Locate the cell with the specified text and output its [x, y] center coordinate. 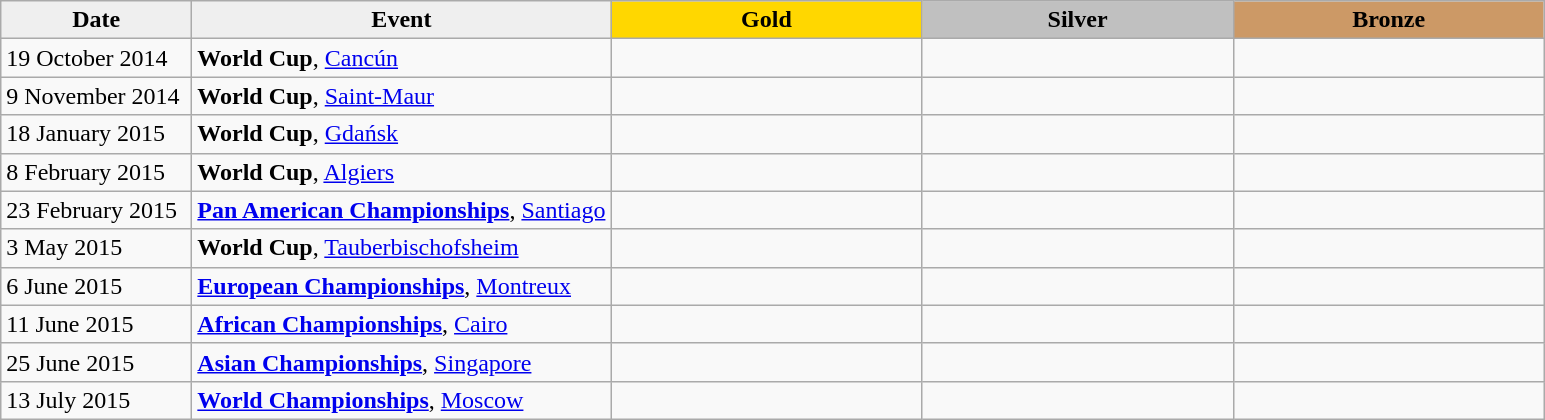
9 November 2014 [96, 96]
European Championships, Montreux [402, 286]
World Cup, Algiers [402, 172]
Gold [766, 20]
6 June 2015 [96, 286]
World Championships, Moscow [402, 400]
11 June 2015 [96, 324]
Date [96, 20]
18 January 2015 [96, 134]
23 February 2015 [96, 210]
World Cup, Cancún [402, 58]
Event [402, 20]
Asian Championships, Singapore [402, 362]
3 May 2015 [96, 248]
African Championships, Cairo [402, 324]
Bronze [1388, 20]
Silver [1078, 20]
19 October 2014 [96, 58]
World Cup, Gdańsk [402, 134]
Pan American Championships, Santiago [402, 210]
World Cup, Saint-Maur [402, 96]
13 July 2015 [96, 400]
25 June 2015 [96, 362]
World Cup, Tauberbischofsheim [402, 248]
8 February 2015 [96, 172]
